Find where the given text appears and provide that cell's center as (X, Y) coordinate. 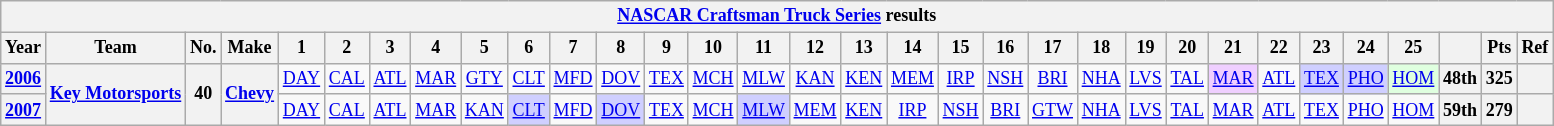
4 (436, 48)
48th (1460, 78)
Team (115, 48)
Pts (1499, 48)
14 (913, 48)
279 (1499, 110)
18 (1101, 48)
12 (815, 48)
6 (528, 48)
3 (390, 48)
NASCAR Craftsman Truck Series results (777, 16)
19 (1146, 48)
2 (346, 48)
2006 (24, 78)
GTW (1053, 110)
40 (204, 94)
7 (573, 48)
20 (1187, 48)
2007 (24, 110)
11 (764, 48)
13 (864, 48)
17 (1053, 48)
Key Motorsports (115, 94)
22 (1279, 48)
24 (1366, 48)
Chevy (250, 94)
325 (1499, 78)
No. (204, 48)
15 (960, 48)
21 (1233, 48)
GTY (484, 78)
Make (250, 48)
10 (713, 48)
25 (1414, 48)
23 (1322, 48)
5 (484, 48)
59th (1460, 110)
1 (301, 48)
Ref (1535, 48)
9 (667, 48)
8 (621, 48)
16 (1006, 48)
Year (24, 48)
